Identify which cell holds the provided text, then report its (x, y) central coordinate. 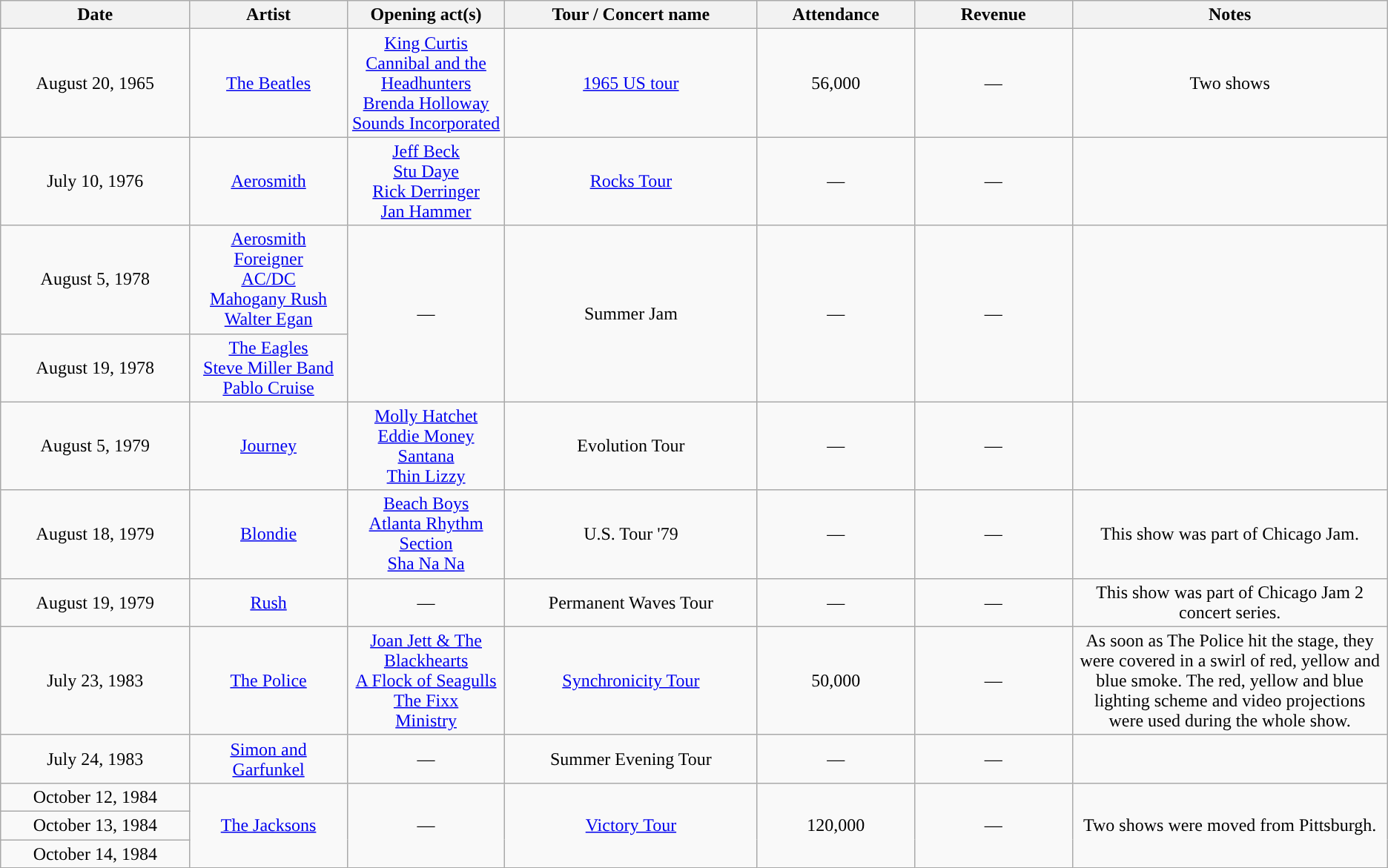
July 23, 1983 (95, 680)
U.S. Tour '79 (631, 534)
Notes (1229, 15)
Two shows were moved from Pittsburgh. (1229, 825)
This show was part of Chicago Jam. (1229, 534)
August 19, 1978 (95, 368)
AerosmithForeignerAC/DCMahogany RushWalter Egan (268, 279)
The EaglesSteve Miller BandPablo Cruise (268, 368)
1965 US tour (631, 83)
120,000 (836, 825)
Journey (268, 446)
August 18, 1979 (95, 534)
Rush (268, 602)
Beach BoysAtlanta Rhythm SectionSha Na Na (426, 534)
King CurtisCannibal and the HeadhuntersBrenda HollowaySounds Incorporated (426, 83)
Summer Evening Tour (631, 759)
Evolution Tour (631, 446)
50,000 (836, 680)
August 5, 1978 (95, 279)
Attendance (836, 15)
Simon and Garfunkel (268, 759)
Revenue (994, 15)
August 5, 1979 (95, 446)
Date (95, 15)
Molly HatchetEddie MoneySantanaThin Lizzy (426, 446)
Summer Jam (631, 314)
October 13, 1984 (95, 825)
Two shows (1229, 83)
Blondie (268, 534)
October 12, 1984 (95, 797)
56,000 (836, 83)
July 24, 1983 (95, 759)
October 14, 1984 (95, 853)
August 19, 1979 (95, 602)
Permanent Waves Tour (631, 602)
Rocks Tour (631, 181)
Aerosmith (268, 181)
Tour / Concert name (631, 15)
Joan Jett & The BlackheartsA Flock of SeagullsThe FixxMinistry (426, 680)
The Beatles (268, 83)
Artist (268, 15)
Synchronicity Tour (631, 680)
Victory Tour (631, 825)
July 10, 1976 (95, 181)
Jeff BeckStu DayeRick DerringerJan Hammer (426, 181)
The Jacksons (268, 825)
The Police (268, 680)
August 20, 1965 (95, 83)
This show was part of Chicago Jam 2 concert series. (1229, 602)
Opening act(s) (426, 15)
